From the cell containing the given text, extract its center point as (x, y) coordinate. 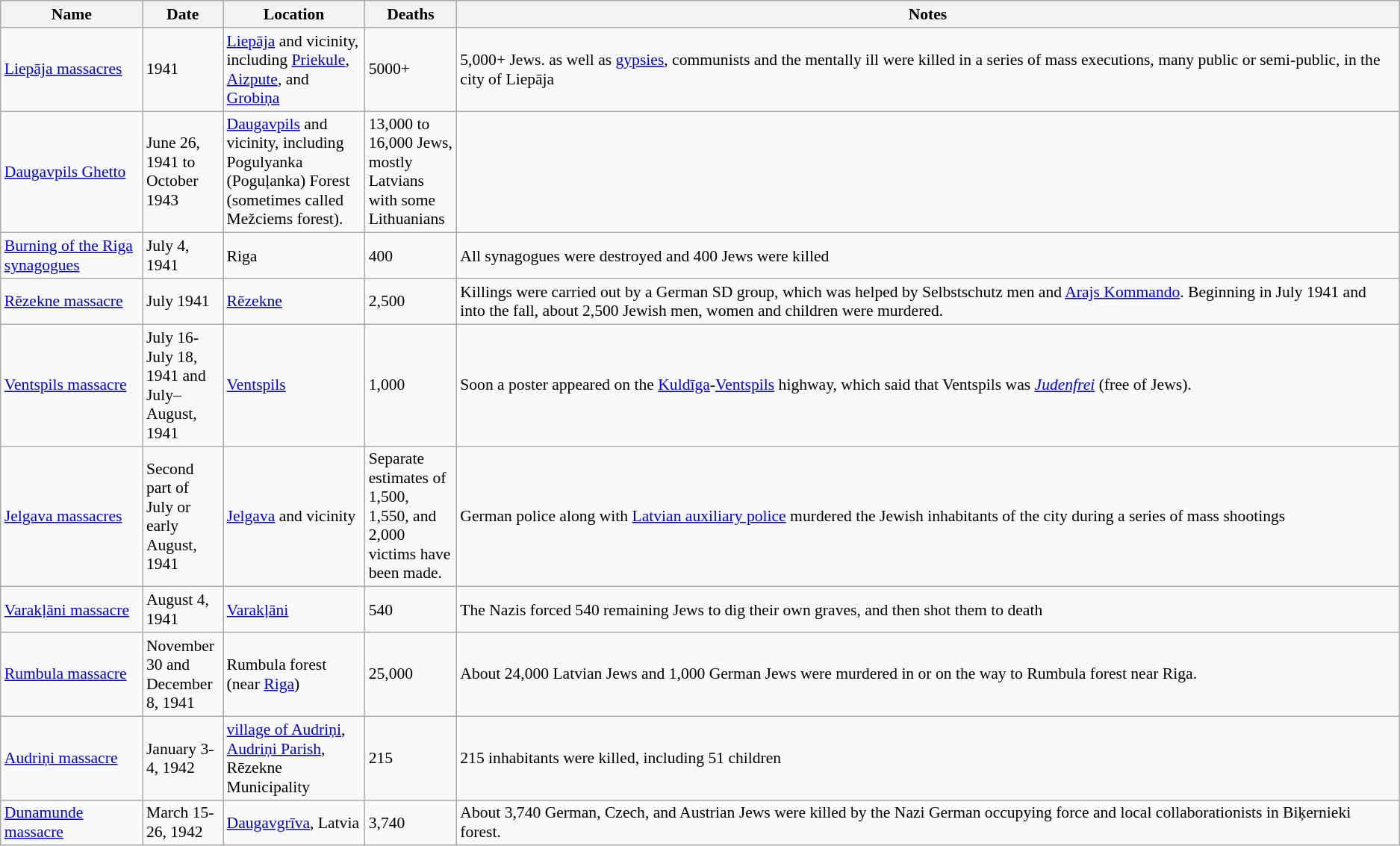
August 4, 1941 (183, 609)
June 26, 1941 to October 1943 (183, 172)
About 24,000 Latvian Jews and 1,000 German Jews were murdered in or on the way to Rumbula forest near Riga. (927, 674)
Ventspils massacre (72, 385)
Location (293, 14)
Date (183, 14)
About 3,740 German, Czech, and Austrian Jews were killed by the Nazi German occupying force and local collaborationists in Biķernieki forest. (927, 823)
Notes (927, 14)
Varakļāni (293, 609)
German police along with Latvian auxiliary police murdered the Jewish inhabitants of the city during a series of mass shootings (927, 517)
1941 (183, 69)
Jelgava and vicinity (293, 517)
Second part of July or early August, 1941 (183, 517)
Riga (293, 255)
Rumbula massacre (72, 674)
25,000 (411, 674)
215 (411, 758)
March 15-26, 1942 (183, 823)
Jelgava massacres (72, 517)
2,500 (411, 302)
village of Audriņi, Audriņi Parish, Rēzekne Municipality (293, 758)
1,000 (411, 385)
Ventspils (293, 385)
Daugavpils Ghetto (72, 172)
January 3-4, 1942 (183, 758)
July 16-July 18, 1941 and July–August, 1941 (183, 385)
Name (72, 14)
Burning of the Riga synagogues (72, 255)
Liepāja massacres (72, 69)
The Nazis forced 540 remaining Jews to dig their own graves, and then shot them to death (927, 609)
Daugavgrīva, Latvia (293, 823)
November 30 and December 8, 1941 (183, 674)
540 (411, 609)
3,740 (411, 823)
Daugavpils and vicinity, including Pogulyanka (Poguļanka) Forest (sometimes called Mežciems forest). (293, 172)
Rēzekne (293, 302)
Rēzekne massacre (72, 302)
13,000 to 16,000 Jews, mostly Latvians with some Lithuanians (411, 172)
Liepāja and vicinity, including Priekule, Aizpute, and Grobiņa (293, 69)
Separate estimates of 1,500, 1,550, and 2,000 victims have been made. (411, 517)
Soon a poster appeared on the Kuldīga-Ventspils highway, which said that Ventspils was Judenfrei (free of Jews). (927, 385)
July 4, 1941 (183, 255)
Deaths (411, 14)
Dunamunde massacre (72, 823)
215 inhabitants were killed, including 51 children (927, 758)
Rumbula forest (near Riga) (293, 674)
Varakļāni massacre (72, 609)
5000+ (411, 69)
July 1941 (183, 302)
Audriņi massacre (72, 758)
400 (411, 255)
All synagogues were destroyed and 400 Jews were killed (927, 255)
